Return the (x, y) coordinate for the center point of the cell that contains the specified text.  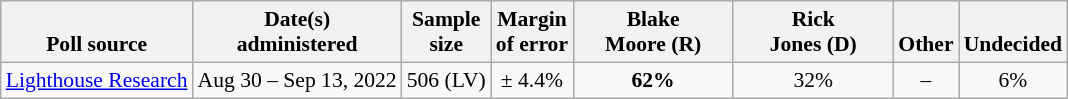
Lighthouse Research (97, 80)
Aug 30 – Sep 13, 2022 (298, 80)
RickJones (D) (813, 32)
6% (1013, 80)
Date(s)administered (298, 32)
Undecided (1013, 32)
Other (926, 32)
– (926, 80)
Samplesize (446, 32)
506 (LV) (446, 80)
Poll source (97, 32)
BlakeMoore (R) (653, 32)
± 4.4% (532, 80)
62% (653, 80)
Marginof error (532, 32)
32% (813, 80)
